Return the (X, Y) coordinate for the center point of the cell that contains the specified text.  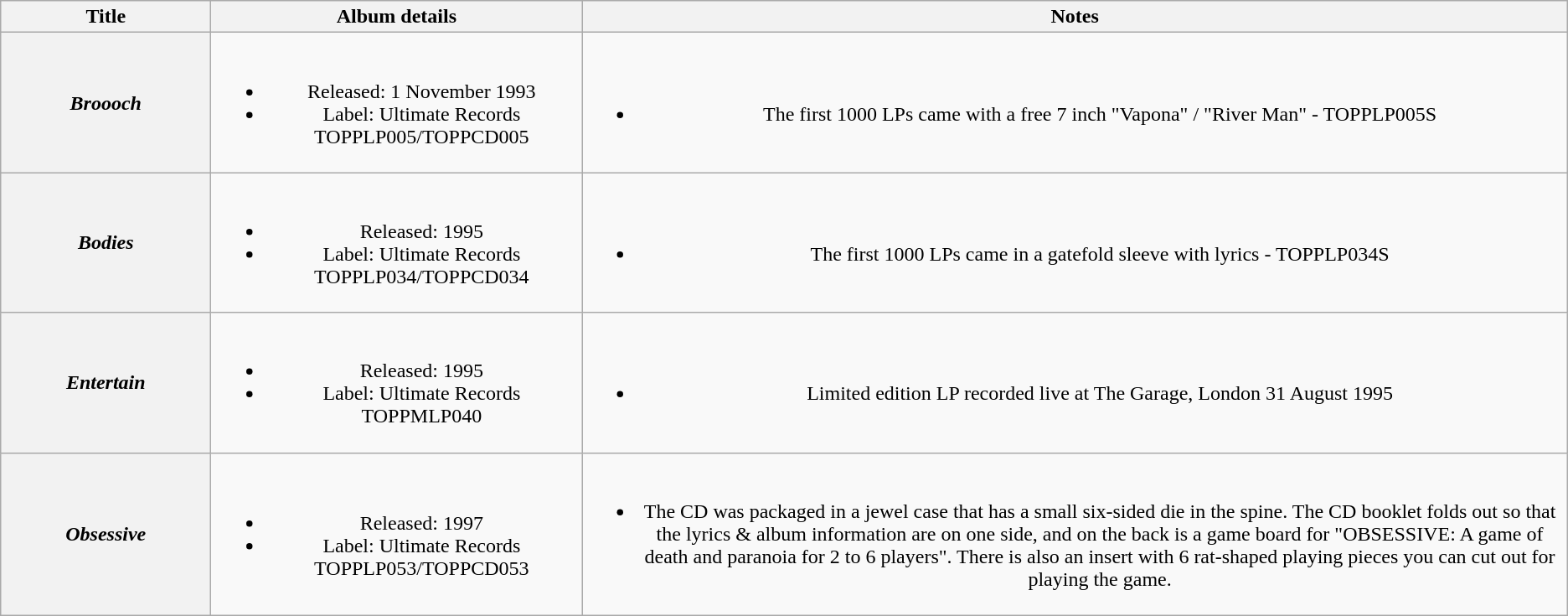
The first 1000 LPs came in a gatefold sleeve with lyrics - TOPPLP034S (1075, 243)
Released: 1995Label: Ultimate Records TOPPLP034/TOPPCD034 (397, 243)
Released: 1995Label: Ultimate Records TOPPMLP040 (397, 382)
Released: 1997Label: Ultimate Records TOPPLP053/TOPPCD053 (397, 534)
Notes (1075, 17)
Obsessive (106, 534)
Bodies (106, 243)
Limited edition LP recorded live at The Garage, London 31 August 1995 (1075, 382)
Album details (397, 17)
Entertain (106, 382)
Title (106, 17)
Released: 1 November 1993Label: Ultimate Records TOPPLP005/TOPPCD005 (397, 102)
Broooch (106, 102)
The first 1000 LPs came with a free 7 inch "Vapona" / "River Man" - TOPPLP005S (1075, 102)
